Locate the cell with the specified text and output its [X, Y] center coordinate. 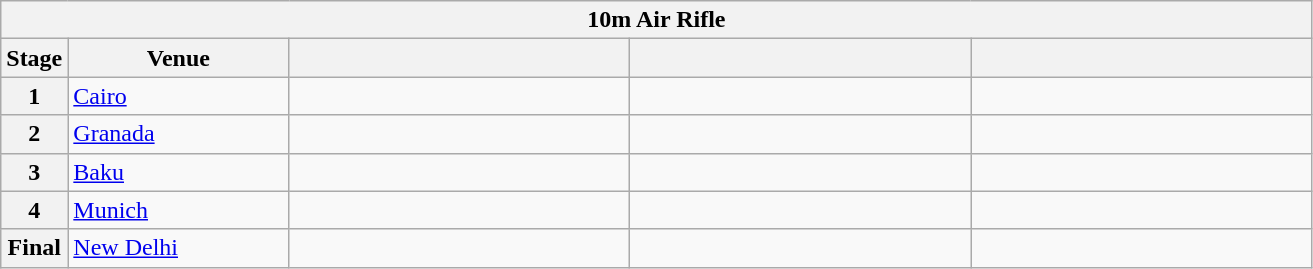
1 [34, 96]
Munich [178, 210]
Final [34, 248]
Baku [178, 172]
2 [34, 134]
Cairo [178, 96]
3 [34, 172]
Venue [178, 58]
10m Air Rifle [656, 20]
Granada [178, 134]
Stage [34, 58]
4 [34, 210]
New Delhi [178, 248]
